Detect which cell encompasses the target text, then output its (X, Y) center coordinate. 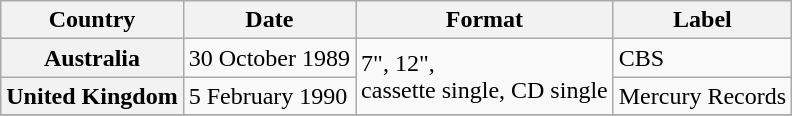
5 February 1990 (269, 96)
Date (269, 20)
Format (485, 20)
Label (702, 20)
United Kingdom (92, 96)
Country (92, 20)
Australia (92, 58)
30 October 1989 (269, 58)
CBS (702, 58)
7", 12",cassette single, CD single (485, 77)
Mercury Records (702, 96)
